Output the (X, Y) coordinate of the center of the cell containing the given text.  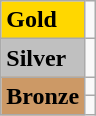
Gold (43, 20)
Silver (43, 58)
Bronze (43, 96)
